Search for the cell housing the specified text and yield its (x, y) center coordinate. 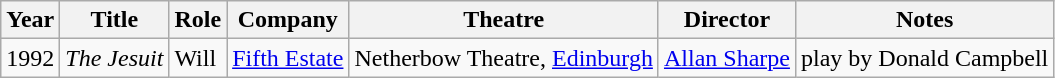
Theatre (504, 20)
The Jesuit (114, 58)
Allan Sharpe (726, 58)
Director (726, 20)
Netherbow Theatre, Edinburgh (504, 58)
Will (198, 58)
1992 (30, 58)
Fifth Estate (288, 58)
Notes (924, 20)
Title (114, 20)
play by Donald Campbell (924, 58)
Role (198, 20)
Year (30, 20)
Company (288, 20)
